Return the [x, y] coordinate for the center point of the cell that contains the specified text.  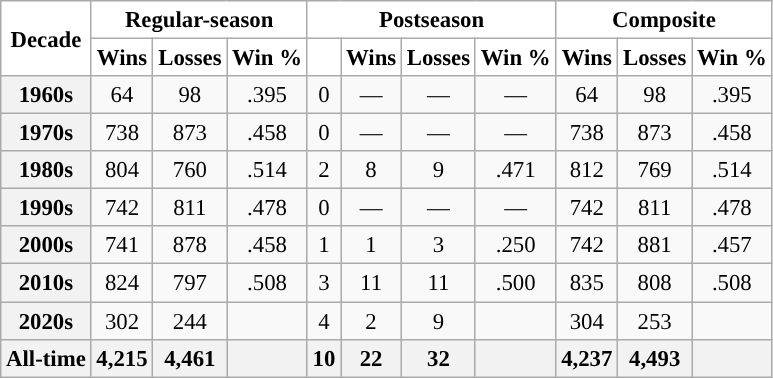
741 [122, 245]
1980s [46, 170]
812 [587, 170]
All-time [46, 358]
2000s [46, 245]
760 [190, 170]
32 [438, 358]
8 [372, 170]
1990s [46, 208]
.250 [515, 245]
302 [122, 321]
835 [587, 283]
Decade [46, 38]
2020s [46, 321]
4 [324, 321]
797 [190, 283]
304 [587, 321]
2010s [46, 283]
253 [655, 321]
.500 [515, 283]
4,237 [587, 358]
808 [655, 283]
4,215 [122, 358]
804 [122, 170]
244 [190, 321]
1960s [46, 95]
4,493 [655, 358]
10 [324, 358]
Postseason [432, 20]
4,461 [190, 358]
Composite [664, 20]
.471 [515, 170]
.457 [732, 245]
769 [655, 170]
881 [655, 245]
824 [122, 283]
Regular-season [199, 20]
878 [190, 245]
1970s [46, 133]
22 [372, 358]
